Return the [X, Y] coordinate for the center point of the cell that contains the specified text.  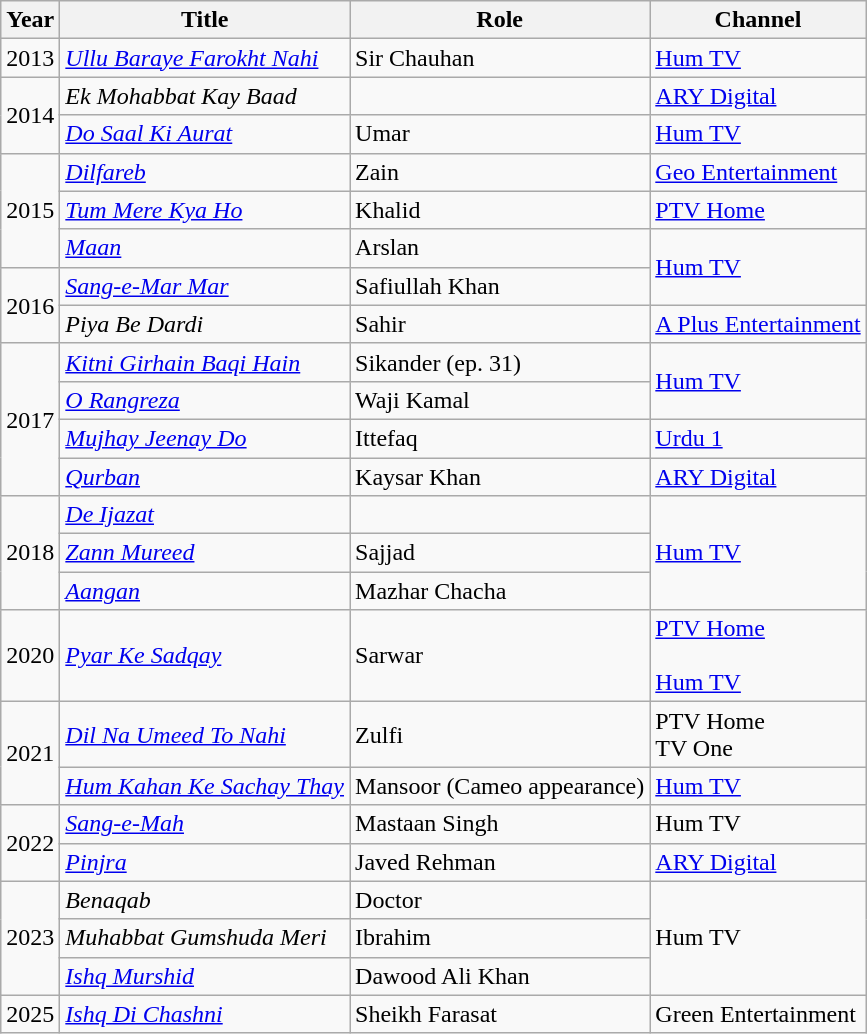
2021 [30, 754]
2014 [30, 115]
Dil Na Umeed To Nahi [205, 734]
Title [205, 20]
Tum Mere Kya Ho [205, 210]
Ittefaq [500, 438]
Green Entertainment [758, 1014]
Ullu Baraye Farokht Nahi [205, 58]
2017 [30, 419]
Umar [500, 134]
Sikander (ep. 31) [500, 362]
2018 [30, 553]
Ibrahim [500, 938]
De Ijazat [205, 515]
Hum Kahan Ke Sachay Thay [205, 786]
2023 [30, 938]
Mujhay Jeenay Do [205, 438]
Dilfareb [205, 172]
Piya Be Dardi [205, 324]
2016 [30, 305]
Channel [758, 20]
Ishq Murshid [205, 976]
2022 [30, 843]
Arslan [500, 248]
Kaysar Khan [500, 477]
Sheikh Farasat [500, 1014]
Javed Rehman [500, 862]
PTV HomeTV One [758, 734]
Geo Entertainment [758, 172]
Do Saal Ki Aurat [205, 134]
Sahir [500, 324]
Ishq Di Chashni [205, 1014]
Dawood Ali Khan [500, 976]
Aangan [205, 591]
Zann Mureed [205, 553]
Mansoor (Cameo appearance) [500, 786]
Kitni Girhain Baqi Hain [205, 362]
Sarwar [500, 656]
2020 [30, 656]
Doctor [500, 900]
2025 [30, 1014]
PTV Home [758, 210]
Urdu 1 [758, 438]
Ek Mohabbat Kay Baad [205, 96]
Sir Chauhan [500, 58]
2015 [30, 210]
Mazhar Chacha [500, 591]
Safiullah Khan [500, 286]
Qurban [205, 477]
Khalid [500, 210]
Pyar Ke Sadqay [205, 656]
Role [500, 20]
Zain [500, 172]
2013 [30, 58]
O Rangreza [205, 400]
Sang-e-Mar Mar [205, 286]
Sajjad [500, 553]
Benaqab [205, 900]
Year [30, 20]
Waji Kamal [500, 400]
Pinjra [205, 862]
A Plus Entertainment [758, 324]
Muhabbat Gumshuda Meri [205, 938]
Maan [205, 248]
PTV Home Hum TV [758, 656]
Zulfi [500, 734]
Mastaan Singh [500, 824]
Sang-e-Mah [205, 824]
